Capture the cell that displays the provided text and extract its (x, y) central coordinate. 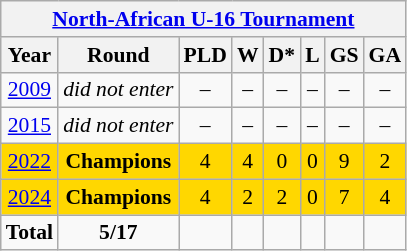
2024 (30, 197)
9 (344, 162)
2015 (30, 126)
7 (344, 197)
W (248, 55)
D* (282, 55)
GA (386, 55)
5/17 (118, 233)
Total (30, 233)
GS (344, 55)
North-African U-16 Tournament (204, 19)
Year (30, 55)
2009 (30, 90)
Round (118, 55)
L (312, 55)
PLD (206, 55)
2022 (30, 162)
